Find where the given text appears and provide that cell's center as [x, y] coordinate. 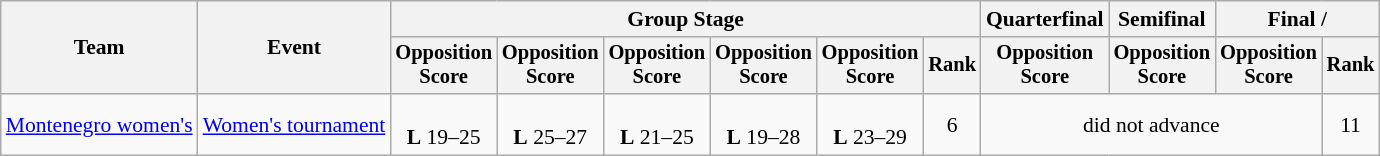
L 25–27 [550, 124]
Team [100, 48]
L 19–28 [764, 124]
L 19–25 [444, 124]
L 21–25 [658, 124]
did not advance [1152, 124]
Group Stage [686, 19]
Quarterfinal [1045, 19]
Final / [1297, 19]
Women's tournament [294, 124]
Montenegro women's [100, 124]
Semifinal [1162, 19]
L 23–29 [870, 124]
6 [952, 124]
Event [294, 48]
11 [1351, 124]
